For the text-containing cell, return its midpoint in [x, y] coordinate format. 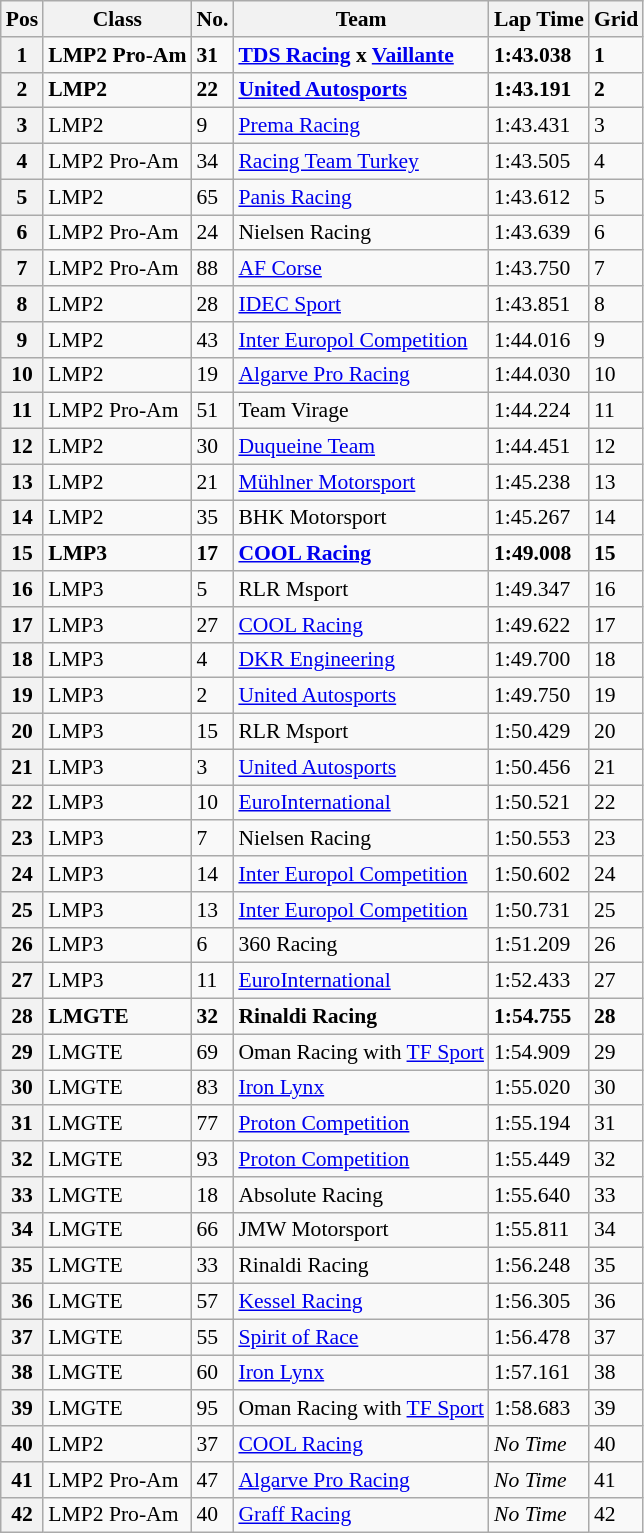
1:43.851 [539, 304]
1:56.305 [539, 1302]
DKR Engineering [361, 660]
Graff Racing [361, 1515]
IDEC Sport [361, 304]
1:55.020 [539, 1088]
Lap Time [539, 19]
Mühlner Motorsport [361, 482]
Absolute Racing [361, 1195]
Prema Racing [361, 126]
Team [361, 19]
1:58.683 [539, 1409]
1:54.755 [539, 1017]
77 [212, 1124]
1:43.505 [539, 162]
360 Racing [361, 945]
55 [212, 1337]
1:43.431 [539, 126]
1:44.030 [539, 375]
Racing Team Turkey [361, 162]
83 [212, 1088]
1:55.811 [539, 1230]
TDS Racing x Vaillante [361, 55]
69 [212, 1052]
BHK Motorsport [361, 518]
1:55.449 [539, 1159]
1:50.456 [539, 767]
1:55.194 [539, 1124]
1:43.612 [539, 197]
1:52.433 [539, 981]
1:44.451 [539, 447]
Panis Racing [361, 197]
1:45.238 [539, 482]
57 [212, 1302]
1:44.224 [539, 411]
47 [212, 1480]
1:45.267 [539, 518]
Class [117, 19]
51 [212, 411]
1:49.347 [539, 589]
Pos [22, 19]
AF Corse [361, 269]
1:57.161 [539, 1373]
1:49.700 [539, 660]
1:49.008 [539, 554]
93 [212, 1159]
1:51.209 [539, 945]
1:50.429 [539, 732]
1:43.191 [539, 90]
Grid [616, 19]
1:56.478 [539, 1337]
1:54.909 [539, 1052]
Kessel Racing [361, 1302]
1:50.553 [539, 839]
1:43.639 [539, 233]
JMW Motorsport [361, 1230]
1:50.521 [539, 803]
43 [212, 340]
1:56.248 [539, 1266]
1:55.640 [539, 1195]
Duqueine Team [361, 447]
No. [212, 19]
60 [212, 1373]
1:43.750 [539, 269]
1:43.038 [539, 55]
Spirit of Race [361, 1337]
65 [212, 197]
88 [212, 269]
1:49.622 [539, 625]
1:50.731 [539, 910]
66 [212, 1230]
1:44.016 [539, 340]
1:49.750 [539, 696]
1:50.602 [539, 874]
Team Virage [361, 411]
95 [212, 1409]
